Provide the (X, Y) coordinate of the cell's center where the given text is located.  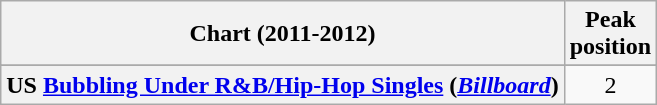
2 (610, 85)
US Bubbling Under R&B/Hip-Hop Singles (Billboard) (282, 85)
Peakposition (610, 34)
Chart (2011-2012) (282, 34)
